Provide the [X, Y] coordinate of the cell's center where the given text is located.  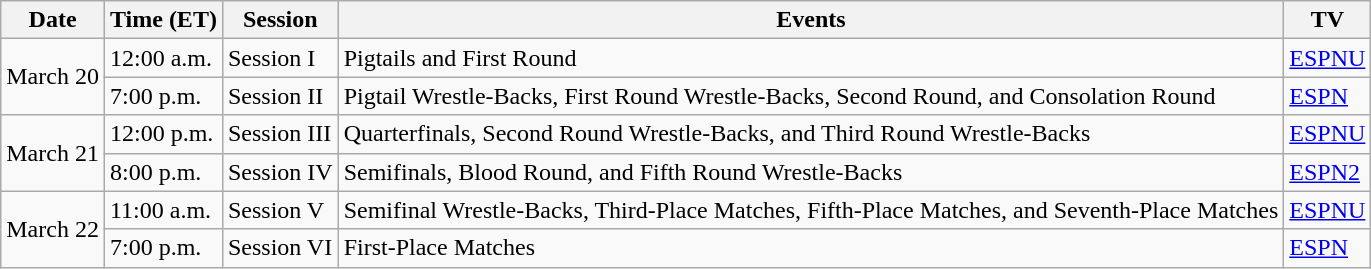
March 21 [53, 153]
Date [53, 20]
Semifinals, Blood Round, and Fifth Round Wrestle-Backs [811, 172]
Events [811, 20]
12:00 p.m. [163, 134]
8:00 p.m. [163, 172]
Session VI [280, 248]
Session [280, 20]
11:00 a.m. [163, 210]
Pigtails and First Round [811, 58]
Session IV [280, 172]
12:00 a.m. [163, 58]
Session V [280, 210]
March 22 [53, 229]
Time (ET) [163, 20]
Session III [280, 134]
Pigtail Wrestle-Backs, First Round Wrestle-Backs, Second Round, and Consolation Round [811, 96]
Session I [280, 58]
ESPN2 [1328, 172]
TV [1328, 20]
Semifinal Wrestle-Backs, Third-Place Matches, Fifth-Place Matches, and Seventh-Place Matches [811, 210]
Quarterfinals, Second Round Wrestle-Backs, and Third Round Wrestle-Backs [811, 134]
March 20 [53, 77]
Session II [280, 96]
First-Place Matches [811, 248]
